Determine the (X, Y) coordinate at the center of the cell enclosing the given text.  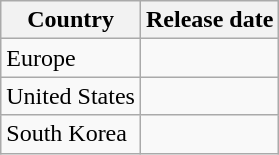
Country (71, 20)
United States (71, 96)
South Korea (71, 134)
Europe (71, 58)
Release date (209, 20)
